For the text-containing cell, return its midpoint in [X, Y] coordinate format. 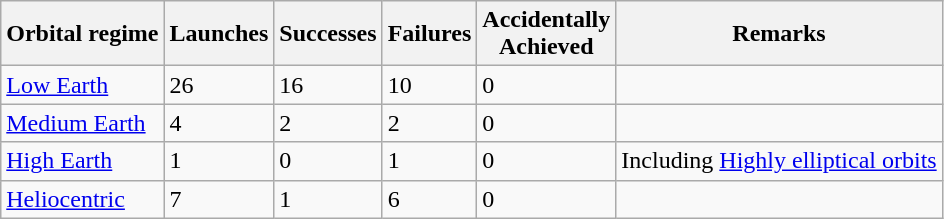
10 [430, 85]
7 [219, 199]
AccidentallyAchieved [546, 34]
Failures [430, 34]
Launches [219, 34]
Medium Earth [82, 123]
26 [219, 85]
Low Earth [82, 85]
6 [430, 199]
Successes [328, 34]
Orbital regime [82, 34]
16 [328, 85]
Including Highly elliptical orbits [779, 161]
4 [219, 123]
High Earth [82, 161]
Heliocentric [82, 199]
Remarks [779, 34]
